Extract the [X, Y] coordinate from the center of the cell holding the provided text.  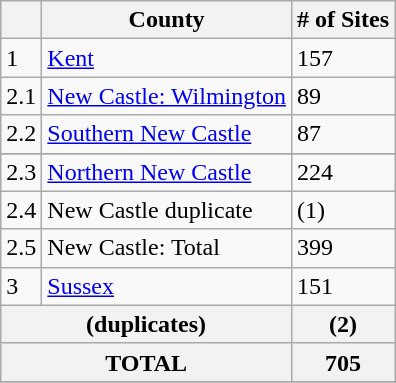
Southern New Castle [167, 134]
3 [22, 286]
TOTAL [146, 362]
399 [342, 248]
1 [22, 58]
New Castle: Wilmington [167, 96]
Kent [167, 58]
157 [342, 58]
New Castle: Total [167, 248]
151 [342, 286]
(1) [342, 210]
# of Sites [342, 20]
89 [342, 96]
County [167, 20]
New Castle duplicate [167, 210]
2.1 [22, 96]
2.5 [22, 248]
2.3 [22, 172]
(2) [342, 324]
224 [342, 172]
2.4 [22, 210]
Northern New Castle [167, 172]
2.2 [22, 134]
(duplicates) [146, 324]
705 [342, 362]
Sussex [167, 286]
87 [342, 134]
